Determine the [X, Y] coordinate at the center of the cell enclosing the given text.  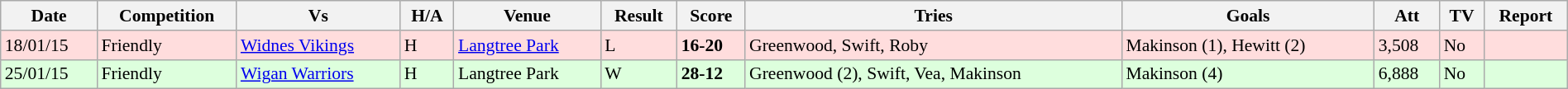
L [638, 45]
25/01/15 [50, 74]
Widnes Vikings [318, 45]
Greenwood (2), Swift, Vea, Makinson [933, 74]
18/01/15 [50, 45]
28-12 [711, 74]
3,508 [1408, 45]
Score [711, 16]
Att [1408, 16]
W [638, 74]
6,888 [1408, 74]
Venue [528, 16]
Report [1525, 16]
Date [50, 16]
Greenwood, Swift, Roby [933, 45]
Wigan Warriors [318, 74]
Result [638, 16]
16-20 [711, 45]
Vs [318, 16]
Makinson (1), Hewitt (2) [1247, 45]
Tries [933, 16]
TV [1462, 16]
Competition [167, 16]
H/A [427, 16]
Goals [1247, 16]
Makinson (4) [1247, 74]
